Identify which cell holds the provided text, then report its [X, Y] central coordinate. 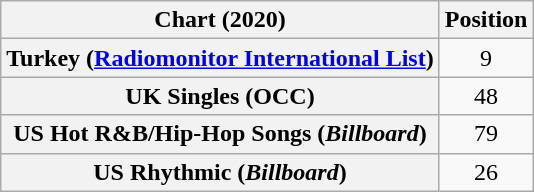
48 [486, 96]
79 [486, 134]
Position [486, 20]
26 [486, 172]
Turkey (Radiomonitor International List) [220, 58]
Chart (2020) [220, 20]
US Hot R&B/Hip-Hop Songs (Billboard) [220, 134]
UK Singles (OCC) [220, 96]
US Rhythmic (Billboard) [220, 172]
9 [486, 58]
